For the text-containing cell, return its midpoint in [x, y] coordinate format. 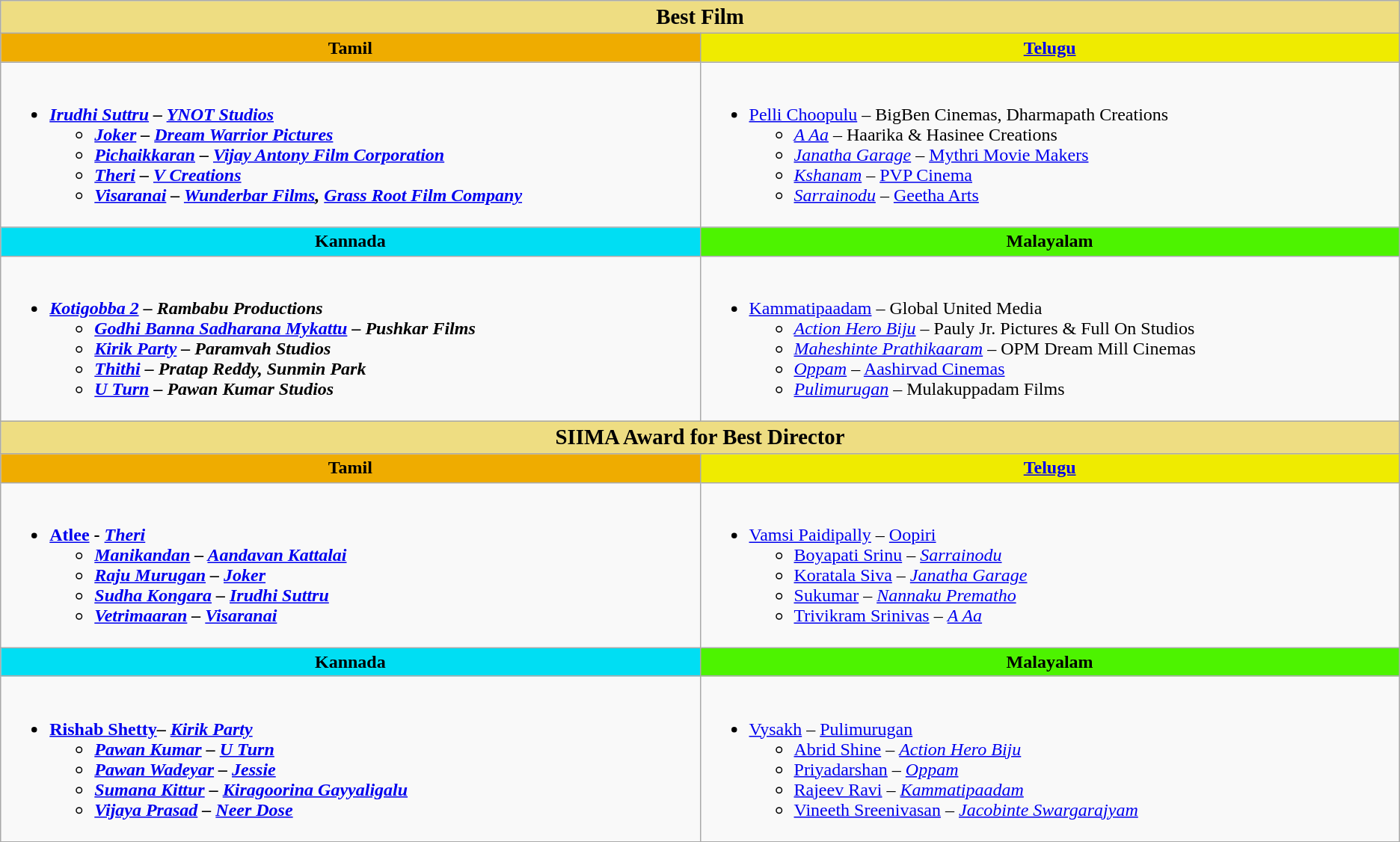
Rishab Shetty– Kirik PartyPawan Kumar – U TurnPawan Wadeyar – JessieSumana Kittur – Kiragoorina GayyaligaluVijaya Prasad – Neer Dose [350, 758]
Atlee - TheriManikandan – Aandavan KattalaiRaju Murugan – JokerSudha Kongara – Irudhi SuttruVetrimaaran – Visaranai [350, 565]
Vamsi Paidipally – OopiriBoyapati Srinu – SarrainoduKoratala Siva – Janatha GarageSukumar – Nannaku PremathoTrivikram Srinivas – A Aa [1050, 565]
Vysakh – PulimuruganAbrid Shine – Action Hero BijuPriyadarshan – OppamRajeev Ravi – KammatipaadamVineeth Sreenivasan – Jacobinte Swargarajyam [1050, 758]
SIIMA Award for Best Director [700, 437]
Best Film [700, 17]
